For the text-containing cell, return its midpoint in [X, Y] coordinate format. 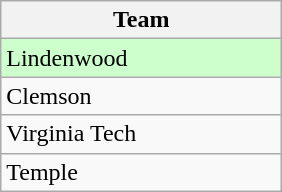
Clemson [142, 96]
Temple [142, 172]
Lindenwood [142, 58]
Team [142, 20]
Virginia Tech [142, 134]
